Find where the given text appears and provide that cell's center as (X, Y) coordinate. 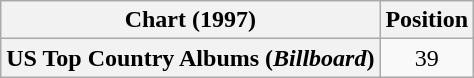
Position (427, 20)
US Top Country Albums (Billboard) (190, 58)
Chart (1997) (190, 20)
39 (427, 58)
